Provide the [X, Y] coordinate of the cell's center where the given text is located.  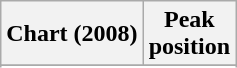
Chart (2008) [72, 34]
Peakposition [189, 34]
